Find where the given text appears and provide that cell's center as (X, Y) coordinate. 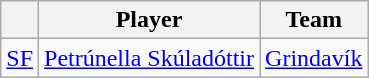
SF (20, 58)
Petrúnella Skúladóttir (150, 58)
Team (314, 20)
Grindavík (314, 58)
Player (150, 20)
